Return [X, Y] of the center of cell containing provided text 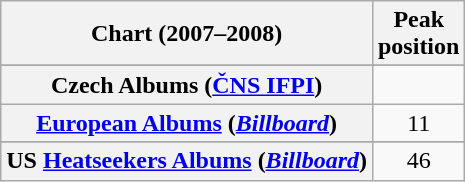
US Heatseekers Albums (Billboard) [187, 161]
11 [418, 123]
Czech Albums (ČNS IFPI) [187, 85]
Peakposition [418, 34]
46 [418, 161]
European Albums (Billboard) [187, 123]
Chart (2007–2008) [187, 34]
